Provide the [X, Y] coordinate of the cell's center where the given text is located.  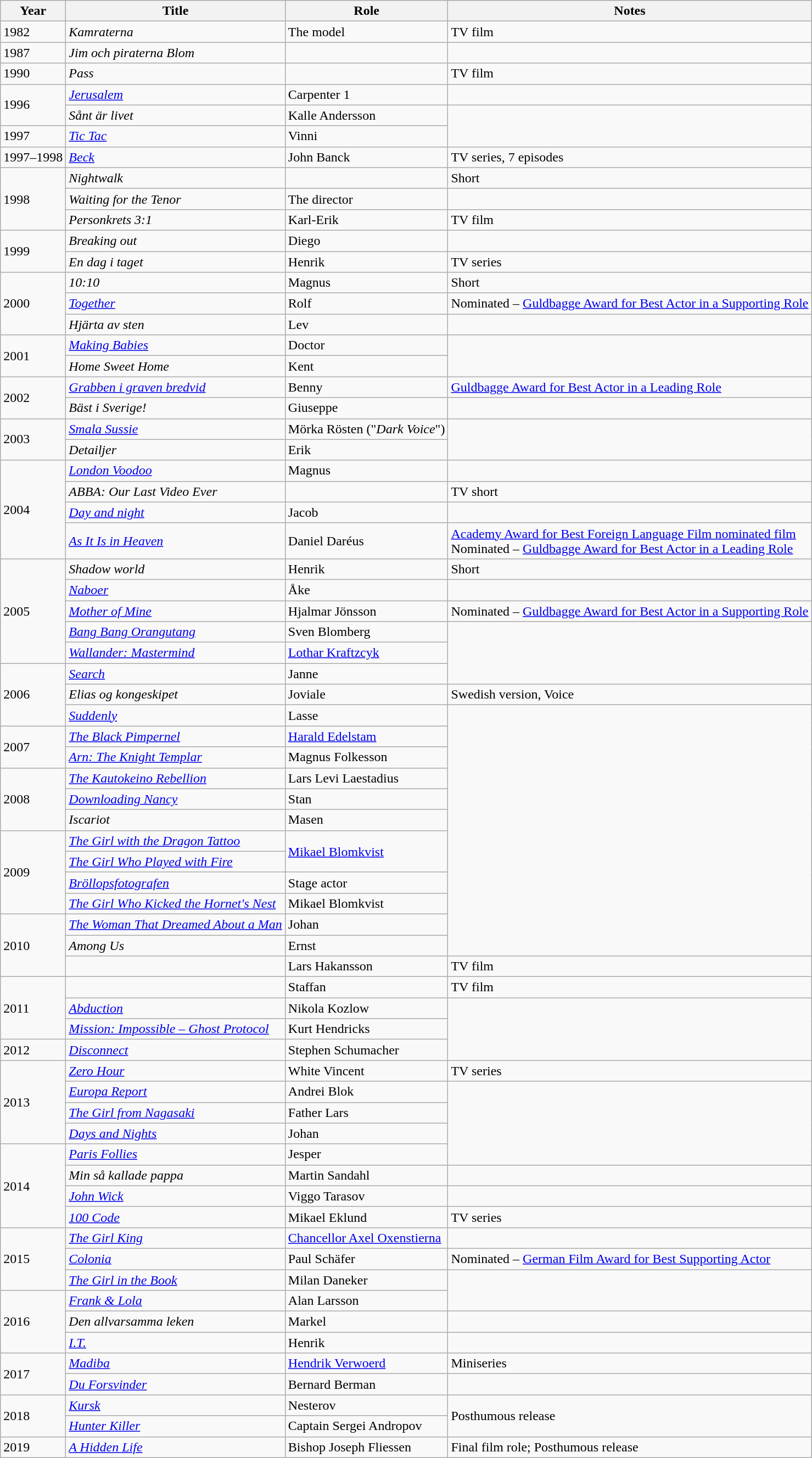
Academy Award for Best Foreign Language Film nominated filmNominated – Guldbagge Award for Best Actor in a Leading Role [630, 540]
Den allvarsamma leken [176, 1322]
Role [367, 11]
1987 [33, 53]
Search [176, 674]
Lars Levi Laestadius [367, 778]
The Black Pimpernel [176, 736]
Kent [367, 366]
Personkrets 3:1 [176, 220]
1990 [33, 74]
Hunter Killer [176, 1426]
2018 [33, 1416]
Janne [367, 674]
Bernard Berman [367, 1384]
Captain Sergei Andropov [367, 1426]
1997–1998 [33, 157]
Alan Larsson [367, 1301]
Kurt Hendricks [367, 1029]
10:10 [176, 283]
Du Forsvinder [176, 1384]
Among Us [176, 945]
TV short [630, 491]
The director [367, 199]
As It Is in Heaven [176, 540]
Lev [367, 325]
Beck [176, 157]
Viggo Tarasov [367, 1196]
Iscariot [176, 820]
Kamraterna [176, 32]
The Girl Who Kicked the Hornet's Nest [176, 903]
Andrei Blok [367, 1092]
Nominated – German Film Award for Best Supporting Actor [630, 1259]
100 Code [176, 1217]
Stephen Schumacher [367, 1050]
Swedish version, Voice [630, 695]
Making Babies [176, 345]
1996 [33, 105]
The Woman That Dreamed About a Man [176, 924]
Sånt är livet [176, 115]
Waiting for the Tenor [176, 199]
Grabben i graven bredvid [176, 387]
Jacob [367, 512]
2006 [33, 695]
Rolf [367, 304]
London Voodoo [176, 471]
Tic Tac [176, 136]
Together [176, 304]
Milan Daneker [367, 1280]
Smala Sussie [176, 429]
I.T. [176, 1343]
Jerusalem [176, 94]
Wallander: Mastermind [176, 653]
Carpenter 1 [367, 94]
Shadow world [176, 569]
The Kautokeino Rebellion [176, 778]
Nesterov [367, 1405]
Naboer [176, 590]
Detailjer [176, 450]
The Girl in the Book [176, 1280]
1999 [33, 251]
2010 [33, 945]
Days and Nights [176, 1133]
Hjärta av sten [176, 325]
Paris Follies [176, 1154]
2008 [33, 799]
Daniel Daréus [367, 540]
2011 [33, 1008]
Hendrik Verwoerd [367, 1364]
2009 [33, 872]
Markel [367, 1322]
1982 [33, 32]
Arn: The Knight Templar [176, 757]
Staffan [367, 987]
Paul Schäfer [367, 1259]
Vinni [367, 136]
Madiba [176, 1364]
2000 [33, 304]
2012 [33, 1050]
The Girl Who Played with Fire [176, 862]
The Girl from Nagasaki [176, 1113]
Ernst [367, 945]
Posthumous release [630, 1416]
Hjalmar Jönsson [367, 611]
Masen [367, 820]
TV series, 7 episodes [630, 157]
Day and night [176, 512]
2003 [33, 439]
Nightwalk [176, 178]
White Vincent [367, 1071]
2016 [33, 1322]
Åke [367, 590]
Jesper [367, 1154]
Final film role; Posthumous release [630, 1447]
Europa Report [176, 1092]
2001 [33, 356]
Giuseppe [367, 408]
Downloading Nancy [176, 799]
Mörka Rösten ("Dark Voice") [367, 429]
En dag i taget [176, 262]
2002 [33, 398]
Kalle Andersson [367, 115]
Bröllopsfotografen [176, 882]
Lothar Kraftzcyk [367, 653]
Mother of Mine [176, 611]
Frank & Lola [176, 1301]
Sven Blomberg [367, 632]
2013 [33, 1102]
2004 [33, 510]
Jim och piraterna Blom [176, 53]
Notes [630, 11]
The Girl with the Dragon Tattoo [176, 841]
2015 [33, 1259]
Disconnect [176, 1050]
The model [367, 32]
Min så kallade pappa [176, 1175]
1998 [33, 199]
John Wick [176, 1196]
Miniseries [630, 1364]
Lars Hakansson [367, 967]
Nikola Kozlow [367, 1008]
Home Sweet Home [176, 366]
Joviale [367, 695]
2014 [33, 1186]
1997 [33, 136]
Abduction [176, 1008]
Mission: Impossible – Ghost Protocol [176, 1029]
Martin Sandahl [367, 1175]
2017 [33, 1374]
Year [33, 11]
Bishop Joseph Fliessen [367, 1447]
2019 [33, 1447]
Stan [367, 799]
Lasse [367, 716]
Title [176, 11]
A Hidden Life [176, 1447]
Kursk [176, 1405]
Colonia [176, 1259]
Guldbagge Award for Best Actor in a Leading Role [630, 387]
Stage actor [367, 882]
Magnus Folkesson [367, 757]
The Girl King [176, 1238]
Karl-Erik [367, 220]
Diego [367, 241]
Chancellor Axel Oxenstierna [367, 1238]
Father Lars [367, 1113]
Doctor [367, 345]
Pass [176, 74]
Elias og kongeskipet [176, 695]
Suddenly [176, 716]
2007 [33, 747]
John Banck [367, 157]
Bang Bang Orangutang [176, 632]
Benny [367, 387]
Harald Edelstam [367, 736]
Zero Hour [176, 1071]
Breaking out [176, 241]
Bäst i Sverige! [176, 408]
ABBA: Our Last Video Ever [176, 491]
Mikael Eklund [367, 1217]
Erik [367, 450]
2005 [33, 611]
